From the cell containing the given text, extract its center point as (x, y) coordinate. 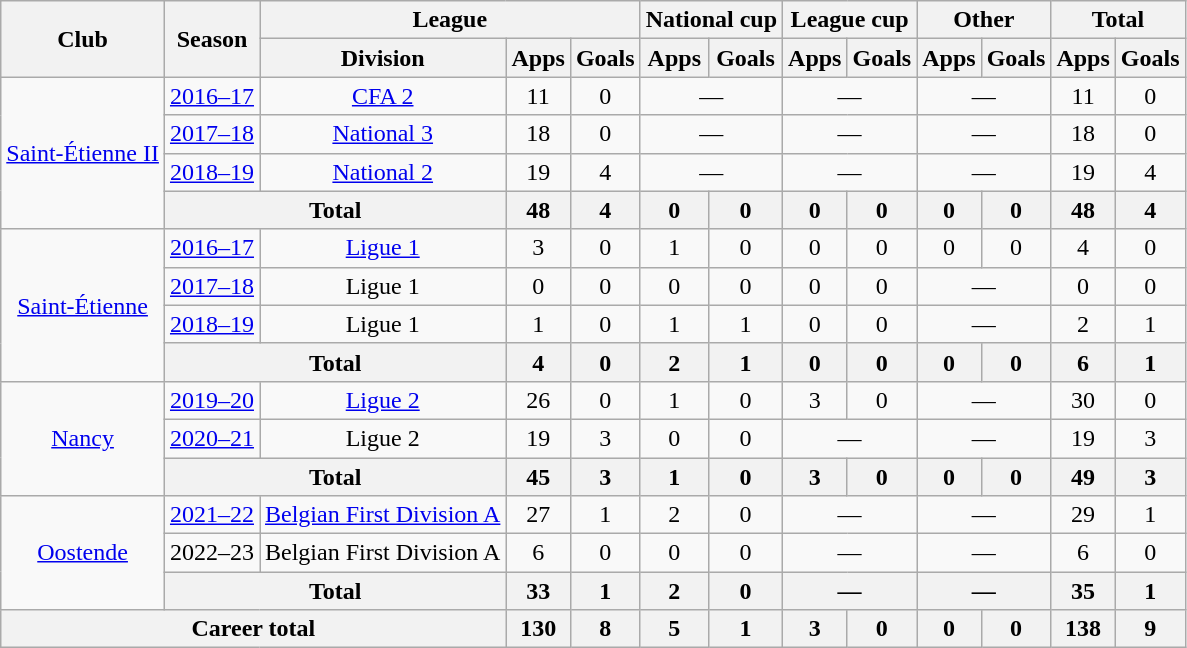
2022–23 (212, 553)
Other (984, 20)
League (450, 20)
National 2 (383, 172)
33 (538, 591)
League cup (850, 20)
National cup (711, 20)
2020–21 (212, 438)
Saint-Étienne (83, 305)
29 (1083, 515)
49 (1083, 477)
138 (1083, 629)
Career total (254, 629)
27 (538, 515)
45 (538, 477)
Club (83, 39)
Nancy (83, 438)
Division (383, 58)
35 (1083, 591)
26 (538, 400)
Season (212, 39)
CFA 2 (383, 96)
2019–20 (212, 400)
130 (538, 629)
Oostende (83, 553)
30 (1083, 400)
National 3 (383, 134)
2021–22 (212, 515)
8 (605, 629)
9 (1150, 629)
5 (674, 629)
Saint-Étienne II (83, 153)
